From the cell containing the given text, extract its center point as [X, Y] coordinate. 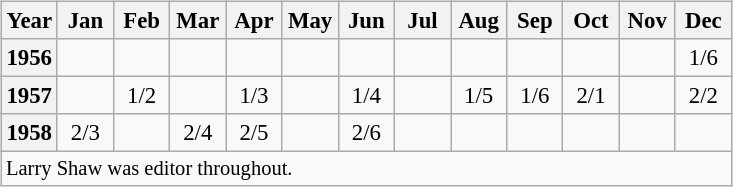
1/5 [479, 96]
1958 [29, 133]
Year [29, 21]
Larry Shaw was editor throughout. [366, 169]
1956 [29, 58]
1/4 [366, 96]
2/6 [366, 133]
Sep [535, 21]
Oct [591, 21]
1/3 [254, 96]
2/1 [591, 96]
May [310, 21]
Jan [85, 21]
Nov [647, 21]
Mar [198, 21]
2/4 [198, 133]
Jun [366, 21]
1957 [29, 96]
2/3 [85, 133]
2/2 [703, 96]
1/2 [141, 96]
2/5 [254, 133]
Feb [141, 21]
Aug [479, 21]
Apr [254, 21]
Jul [422, 21]
Dec [703, 21]
